Return the (x, y) coordinate for the center point of the cell that contains the specified text.  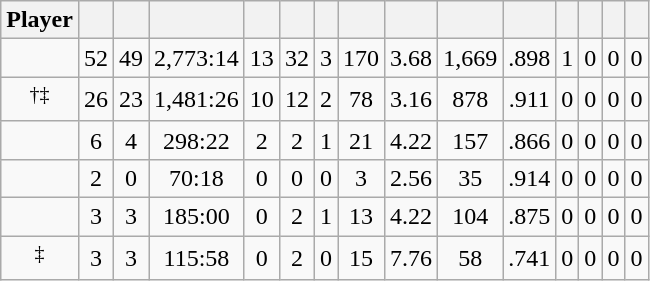
.911 (530, 100)
7.76 (412, 258)
Player (40, 20)
23 (132, 100)
170 (362, 58)
15 (362, 258)
.741 (530, 258)
878 (470, 100)
2,773:14 (197, 58)
32 (296, 58)
.914 (530, 178)
†‡ (40, 100)
10 (262, 100)
2.56 (412, 178)
21 (362, 140)
185:00 (197, 217)
1,669 (470, 58)
49 (132, 58)
3.68 (412, 58)
58 (470, 258)
70:18 (197, 178)
26 (96, 100)
.898 (530, 58)
.875 (530, 217)
3.16 (412, 100)
6 (96, 140)
.866 (530, 140)
115:58 (197, 258)
157 (470, 140)
‡ (40, 258)
35 (470, 178)
298:22 (197, 140)
104 (470, 217)
12 (296, 100)
78 (362, 100)
1,481:26 (197, 100)
4 (132, 140)
52 (96, 58)
